Detect which cell encompasses the target text, then output its (X, Y) center coordinate. 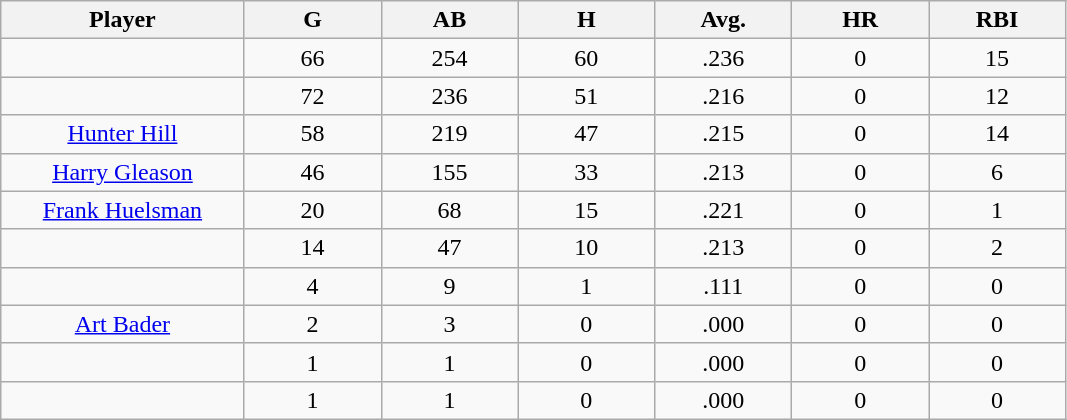
.216 (724, 96)
236 (450, 96)
51 (586, 96)
9 (450, 286)
AB (450, 20)
33 (586, 172)
Frank Huelsman (122, 210)
HR (860, 20)
.215 (724, 134)
Harry Gleason (122, 172)
20 (312, 210)
58 (312, 134)
Art Bader (122, 324)
H (586, 20)
68 (450, 210)
.111 (724, 286)
60 (586, 58)
.221 (724, 210)
72 (312, 96)
12 (998, 96)
66 (312, 58)
Avg. (724, 20)
254 (450, 58)
4 (312, 286)
RBI (998, 20)
46 (312, 172)
6 (998, 172)
Player (122, 20)
.236 (724, 58)
3 (450, 324)
Hunter Hill (122, 134)
219 (450, 134)
G (312, 20)
10 (586, 248)
155 (450, 172)
